Scan for the cell matching the given text and deliver its (x, y) coordinate at center. 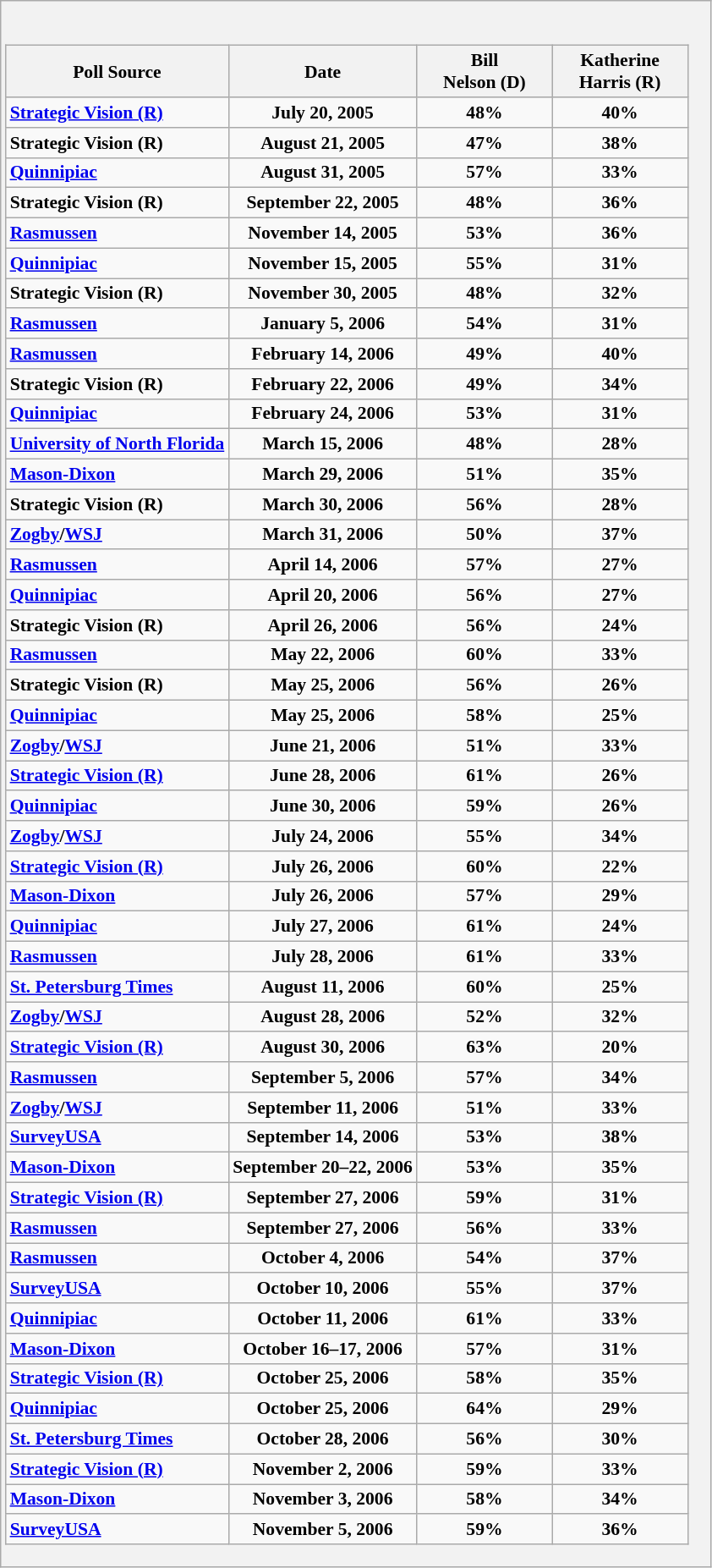
August 28, 2006 (323, 1017)
63% (485, 1048)
June 21, 2006 (323, 745)
47% (485, 143)
October 28, 2006 (323, 1439)
August 31, 2005 (323, 173)
November 2, 2006 (323, 1469)
June 28, 2006 (323, 776)
July 28, 2006 (323, 957)
August 21, 2005 (323, 143)
June 30, 2006 (323, 806)
22% (620, 867)
October 16–17, 2006 (323, 1349)
September 20–22, 2006 (323, 1168)
April 14, 2006 (323, 565)
University of North Florida (118, 444)
November 3, 2006 (323, 1499)
Date (323, 71)
March 29, 2006 (323, 475)
November 14, 2005 (323, 234)
August 11, 2006 (323, 987)
October 10, 2006 (323, 1289)
50% (485, 535)
July 20, 2005 (323, 113)
September 22, 2005 (323, 203)
November 5, 2006 (323, 1530)
October 11, 2006 (323, 1318)
November 30, 2005 (323, 294)
BillNelson (D) (485, 71)
March 31, 2006 (323, 535)
May 22, 2006 (323, 655)
February 14, 2006 (323, 354)
October 4, 2006 (323, 1258)
20% (620, 1048)
September 14, 2006 (323, 1137)
July 27, 2006 (323, 927)
January 5, 2006 (323, 324)
November 15, 2005 (323, 263)
30% (620, 1439)
64% (485, 1409)
52% (485, 1017)
February 24, 2006 (323, 414)
September 5, 2006 (323, 1077)
August 30, 2006 (323, 1048)
April 20, 2006 (323, 595)
March 30, 2006 (323, 504)
KatherineHarris (R) (620, 71)
September 11, 2006 (323, 1108)
February 22, 2006 (323, 384)
Poll Source (118, 71)
April 26, 2006 (323, 625)
March 15, 2006 (323, 444)
July 24, 2006 (323, 836)
